Return the [x, y] coordinate for the center point of the cell that contains the specified text.  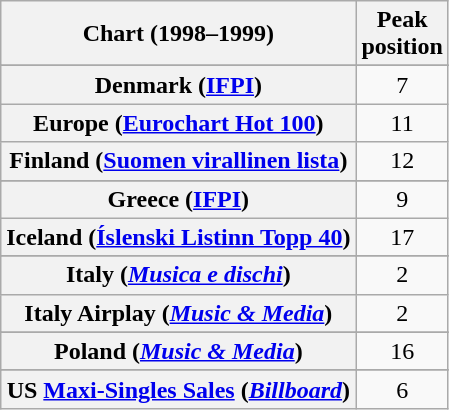
Peakposition [402, 34]
Greece (IFPI) [178, 199]
Poland (Music & Media) [178, 351]
Europe (Eurochart Hot 100) [178, 123]
Italy Airplay (Music & Media) [178, 313]
16 [402, 351]
Denmark (IFPI) [178, 85]
11 [402, 123]
12 [402, 161]
7 [402, 85]
Finland (Suomen virallinen lista) [178, 161]
9 [402, 199]
Italy (Musica e dischi) [178, 275]
Iceland (Íslenski Listinn Topp 40) [178, 237]
17 [402, 237]
Chart (1998–1999) [178, 34]
US Maxi-Singles Sales (Billboard) [178, 389]
6 [402, 389]
